From the cell containing the given text, extract its center point as (X, Y) coordinate. 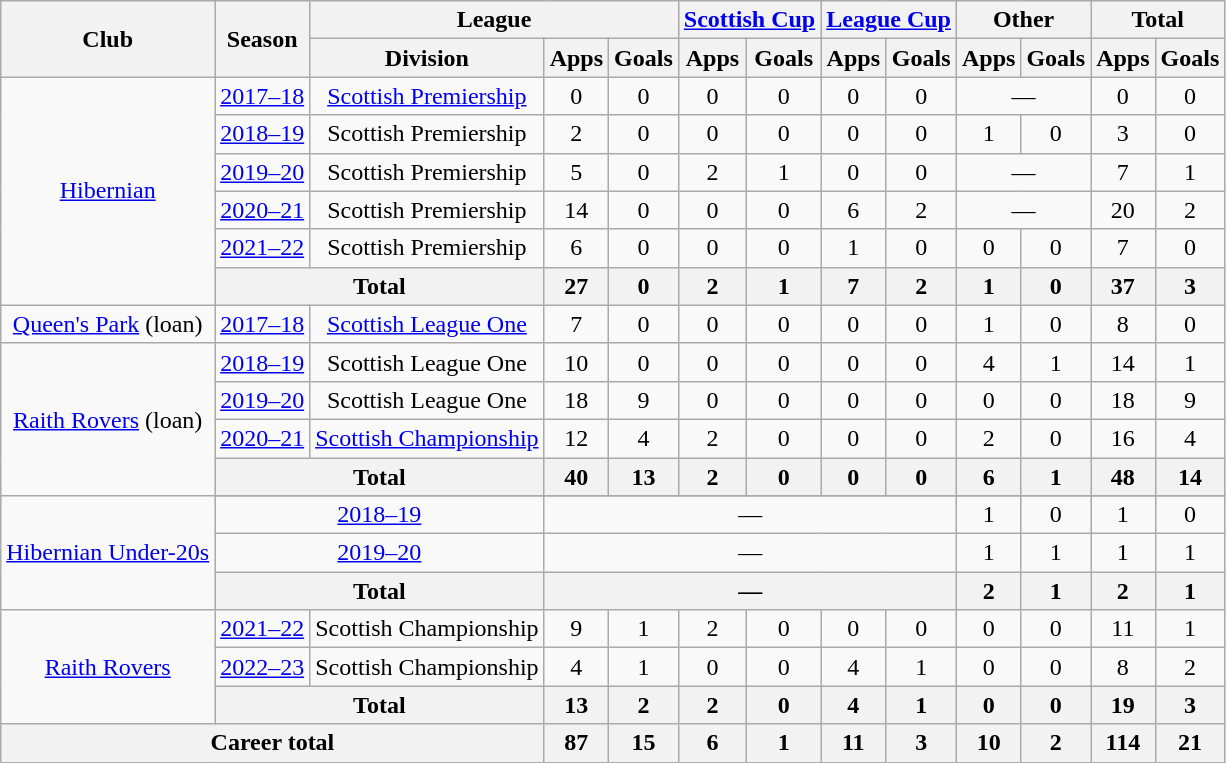
Division (427, 58)
Hibernian Under-20s (108, 553)
Season (262, 39)
Hibernian (108, 191)
15 (644, 743)
League (494, 20)
Raith Rovers (108, 667)
87 (576, 743)
Career total (272, 743)
Queen's Park (loan) (108, 324)
5 (576, 172)
20 (1123, 210)
Club (108, 39)
48 (1123, 477)
Raith Rovers (loan) (108, 419)
16 (1123, 438)
114 (1123, 743)
19 (1123, 705)
League Cup (889, 20)
12 (576, 438)
37 (1123, 286)
21 (1190, 743)
2022–23 (262, 667)
40 (576, 477)
27 (576, 286)
Scottish Cup (749, 20)
Other (1023, 20)
